Provide the (X, Y) coordinate of the cell's center where the given text is located.  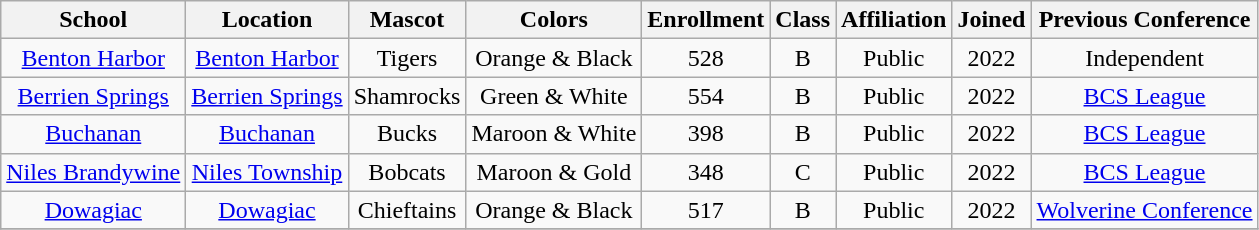
517 (706, 210)
Enrollment (706, 20)
Colors (554, 20)
Previous Conference (1144, 20)
348 (706, 172)
Joined (992, 20)
Affiliation (894, 20)
Bucks (407, 134)
398 (706, 134)
Shamrocks (407, 96)
Location (267, 20)
Niles Township (267, 172)
School (94, 20)
Maroon & White (554, 134)
Tigers (407, 58)
Independent (1144, 58)
Chieftains (407, 210)
528 (706, 58)
Mascot (407, 20)
Class (803, 20)
Niles Brandywine (94, 172)
Maroon & Gold (554, 172)
Wolverine Conference (1144, 210)
C (803, 172)
554 (706, 96)
Green & White (554, 96)
Bobcats (407, 172)
